Capture the cell that displays the provided text and extract its (X, Y) central coordinate. 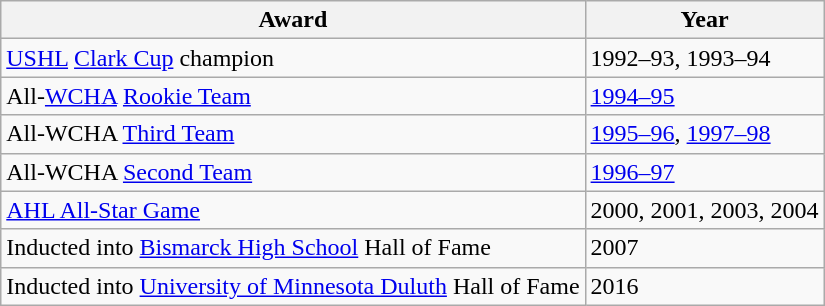
Year (704, 20)
1995–96, 1997–98 (704, 134)
2000, 2001, 2003, 2004 (704, 210)
All-WCHA Third Team (293, 134)
Inducted into Bismarck High School Hall of Fame (293, 248)
Award (293, 20)
Inducted into University of Minnesota Duluth Hall of Fame (293, 286)
2007 (704, 248)
AHL All-Star Game (293, 210)
All-WCHA Second Team (293, 172)
1994–95 (704, 96)
1992–93, 1993–94 (704, 58)
All-WCHA Rookie Team (293, 96)
USHL Clark Cup champion (293, 58)
2016 (704, 286)
1996–97 (704, 172)
